Output the [X, Y] coordinate of the center of the cell containing the given text.  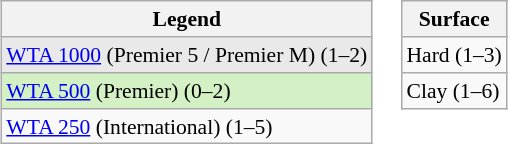
Legend [186, 19]
WTA 1000 (Premier 5 / Premier M) (1–2) [186, 55]
Clay (1–6) [454, 91]
WTA 500 (Premier) (0–2) [186, 91]
Hard (1–3) [454, 55]
Surface [454, 19]
WTA 250 (International) (1–5) [186, 126]
